Search for the cell housing the specified text and yield its [x, y] center coordinate. 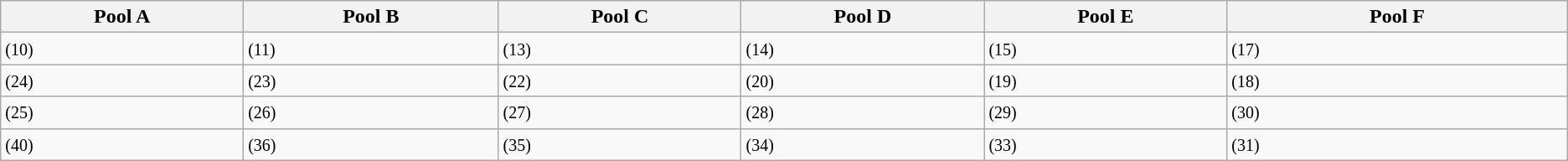
(15) [1106, 49]
(36) [371, 144]
(34) [863, 144]
(30) [1397, 112]
(17) [1397, 49]
(25) [122, 112]
(13) [620, 49]
Pool C [620, 17]
(18) [1397, 80]
(26) [371, 112]
(33) [1106, 144]
(29) [1106, 112]
(14) [863, 49]
(23) [371, 80]
(10) [122, 49]
(31) [1397, 144]
(11) [371, 49]
Pool D [863, 17]
(28) [863, 112]
(24) [122, 80]
Pool F [1397, 17]
Pool E [1106, 17]
(19) [1106, 80]
(22) [620, 80]
(40) [122, 144]
Pool B [371, 17]
Pool A [122, 17]
(20) [863, 80]
(27) [620, 112]
(35) [620, 144]
